Determine the (x, y) coordinate at the center of the cell enclosing the given text.  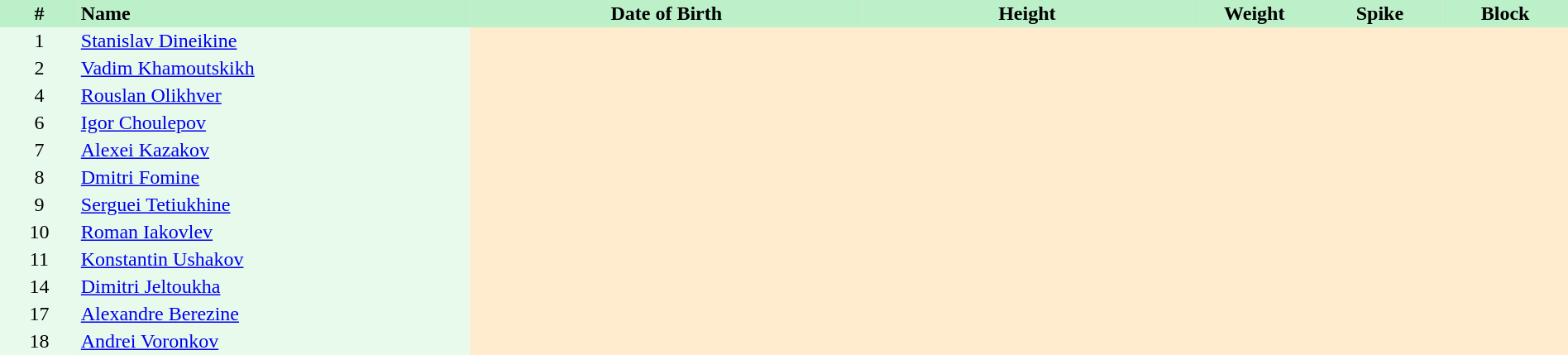
Block (1505, 13)
4 (40, 96)
Vadim Khamoutskikh (275, 68)
9 (40, 205)
7 (40, 151)
Stanislav Dineikine (275, 41)
17 (40, 314)
Rouslan Olikhver (275, 96)
10 (40, 232)
Alexei Kazakov (275, 151)
Konstantin Ushakov (275, 260)
2 (40, 68)
Date of Birth (667, 13)
14 (40, 286)
18 (40, 341)
Dmitri Fomine (275, 177)
Roman Iakovlev (275, 232)
# (40, 13)
Alexandre Berezine (275, 314)
Igor Choulepov (275, 122)
8 (40, 177)
Spike (1380, 13)
6 (40, 122)
Dimitri Jeltoukha (275, 286)
Name (275, 13)
Weight (1255, 13)
Serguei Tetiukhine (275, 205)
Andrei Voronkov (275, 341)
1 (40, 41)
Height (1027, 13)
11 (40, 260)
